Identify which cell holds the provided text, then report its [x, y] central coordinate. 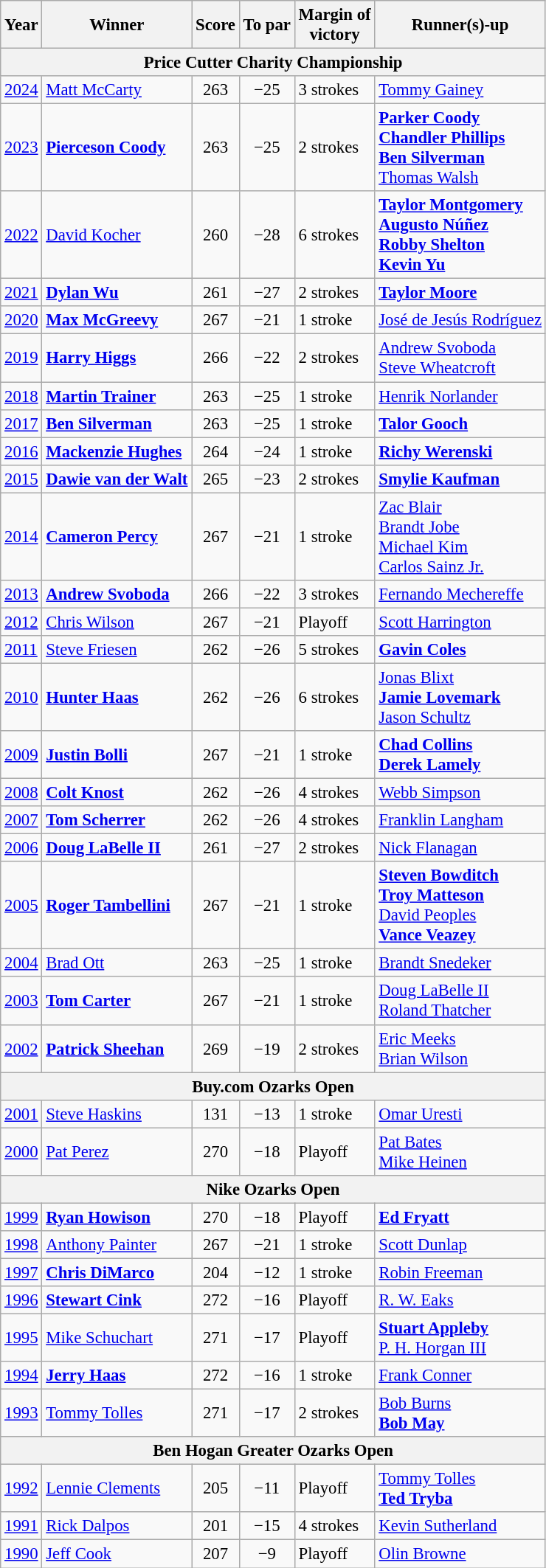
Justin Bolli [117, 755]
Bob Burns Bob May [460, 1413]
Jeff Cook [117, 1554]
Nick Flanagan [460, 848]
−28 [267, 235]
260 [215, 235]
204 [215, 1272]
2011 [21, 650]
Colt Knost [117, 793]
Buy.com Ozarks Open [273, 1086]
Andrew Svoboda [117, 594]
Martin Trainer [117, 396]
−15 [267, 1526]
Taylor Moore [460, 293]
Dawie van der Walt [117, 479]
131 [215, 1114]
2019 [21, 358]
2002 [21, 1049]
2017 [21, 423]
Tommy Tolles [117, 1413]
201 [215, 1526]
2005 [21, 906]
Max McGreevy [117, 321]
Brad Ott [117, 963]
2012 [21, 622]
269 [215, 1049]
Lennie Clements [117, 1488]
Taylor Montgomery Augusto Núñez Robby Shelton Kevin Yu [460, 235]
Scott Harrington [460, 622]
Roger Tambellini [117, 906]
Omar Uresti [460, 1114]
5 strokes [335, 650]
2022 [21, 235]
Kevin Sutherland [460, 1526]
Cameron Percy [117, 537]
Price Cutter Charity Championship [273, 63]
1991 [21, 1526]
−11 [267, 1488]
1993 [21, 1413]
1994 [21, 1376]
Year [21, 25]
Gavin Coles [460, 650]
Franklin Langham [460, 820]
Eric Meeks Brian Wilson [460, 1049]
Pat Bates Mike Heinen [460, 1152]
José de Jesús Rodríguez [460, 321]
Dylan Wu [117, 293]
2024 [21, 90]
Frank Conner [460, 1376]
Ben Silverman [117, 423]
−24 [267, 451]
Chris DiMarco [117, 1272]
2015 [21, 479]
Mike Schuchart [117, 1338]
1999 [21, 1217]
Ryan Howison [117, 1217]
Tom Scherrer [117, 820]
Chad Collins Derek Lamely [460, 755]
2000 [21, 1152]
Mackenzie Hughes [117, 451]
264 [215, 451]
Robin Freeman [460, 1272]
Margin ofvictory [335, 25]
Fernando Mechereffe [460, 594]
2021 [21, 293]
1995 [21, 1338]
2023 [21, 148]
Winner [117, 25]
R. W. Eaks [460, 1300]
Talor Gooch [460, 423]
Stewart Cink [117, 1300]
−9 [267, 1554]
207 [215, 1554]
2020 [21, 321]
Pat Perez [117, 1152]
−13 [267, 1114]
Doug LaBelle II Roland Thatcher [460, 1002]
1998 [21, 1245]
To par [267, 25]
Tommy Tolles Ted Tryba [460, 1488]
Smylie Kaufman [460, 479]
2013 [21, 594]
Stuart Appleby P. H. Horgan III [460, 1338]
Parker Coody Chandler Phillips Ben Silverman Thomas Walsh [460, 148]
Steven Bowditch Troy Matteson David Peoples Vance Veazey [460, 906]
2006 [21, 848]
Tommy Gainey [460, 90]
Webb Simpson [460, 793]
Steve Haskins [117, 1114]
Tom Carter [117, 1002]
2009 [21, 755]
David Kocher [117, 235]
Chris Wilson [117, 622]
1997 [21, 1272]
2008 [21, 793]
205 [215, 1488]
Jerry Haas [117, 1376]
265 [215, 479]
Anthony Painter [117, 1245]
2016 [21, 451]
2001 [21, 1114]
Ben Hogan Greater Ozarks Open [273, 1451]
Patrick Sheehan [117, 1049]
Rick Dalpos [117, 1526]
Nike Ozarks Open [273, 1190]
Henrik Norlander [460, 396]
2018 [21, 396]
Pierceson Coody [117, 148]
Brandt Snedeker [460, 963]
−19 [267, 1049]
1992 [21, 1488]
Richy Werenski [460, 451]
−12 [267, 1272]
Jonas Blixt Jamie Lovemark Jason Schultz [460, 697]
Steve Friesen [117, 650]
Scott Dunlap [460, 1245]
2014 [21, 537]
1996 [21, 1300]
Score [215, 25]
Hunter Haas [117, 697]
−23 [267, 479]
Andrew Svoboda Steve Wheatcroft [460, 358]
1990 [21, 1554]
2004 [21, 963]
Zac Blair Brandt Jobe Michael Kim Carlos Sainz Jr. [460, 537]
Ed Fryatt [460, 1217]
2003 [21, 1002]
2010 [21, 697]
Harry Higgs [117, 358]
Olin Browne [460, 1554]
2007 [21, 820]
Doug LaBelle II [117, 848]
Runner(s)-up [460, 25]
Matt McCarty [117, 90]
